Provide the [x, y] coordinate of the cell's center where the given text is located.  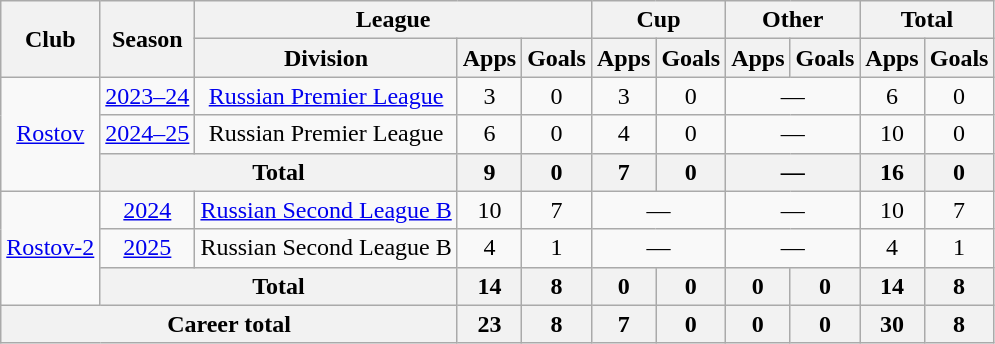
Division [326, 58]
2024 [148, 210]
Career total [229, 324]
Rostov-2 [50, 248]
23 [489, 324]
Club [50, 39]
16 [892, 172]
Season [148, 39]
30 [892, 324]
Cup [658, 20]
2023–24 [148, 96]
League [394, 20]
Rostov [50, 134]
2025 [148, 248]
Other [793, 20]
9 [489, 172]
2024–25 [148, 134]
